Return [x, y] of the center of cell containing provided text 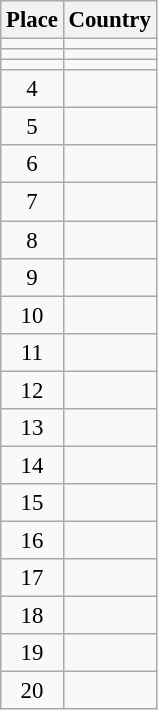
17 [32, 578]
8 [32, 240]
9 [32, 277]
12 [32, 390]
Place [32, 20]
18 [32, 616]
20 [32, 691]
Country [110, 20]
7 [32, 202]
15 [32, 503]
19 [32, 653]
4 [32, 89]
16 [32, 540]
14 [32, 465]
11 [32, 352]
10 [32, 315]
13 [32, 428]
5 [32, 127]
6 [32, 165]
